Output the (x, y) coordinate of the center of the cell containing the given text.  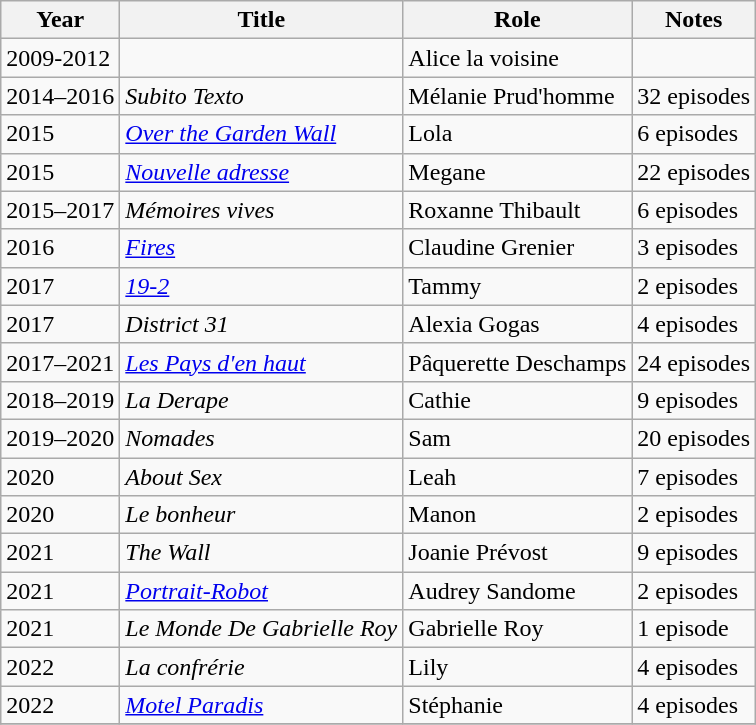
Le bonheur (262, 515)
Title (262, 20)
Lola (518, 134)
Sam (518, 438)
2014–2016 (60, 96)
Year (60, 20)
Claudine Grenier (518, 248)
Leah (518, 477)
1 episode (694, 629)
Megane (518, 172)
19-2 (262, 286)
Roxanne Thibault (518, 210)
Motel Paradis (262, 705)
Fires (262, 248)
Notes (694, 20)
Audrey Sandome (518, 591)
7 episodes (694, 477)
22 episodes (694, 172)
2015–2017 (60, 210)
32 episodes (694, 96)
Le Monde De Gabrielle Roy (262, 629)
Tammy (518, 286)
Mélanie Prud'homme (518, 96)
Joanie Prévost (518, 553)
2009-2012 (60, 58)
The Wall (262, 553)
2017–2021 (60, 362)
Cathie (518, 400)
Les Pays d'en haut (262, 362)
Stéphanie (518, 705)
Over the Garden Wall (262, 134)
Role (518, 20)
District 31 (262, 324)
Gabrielle Roy (518, 629)
Subito Texto (262, 96)
About Sex (262, 477)
Alice la voisine (518, 58)
Manon (518, 515)
Lily (518, 667)
20 episodes (694, 438)
Mémoires vives (262, 210)
La confrérie (262, 667)
2018–2019 (60, 400)
2019–2020 (60, 438)
3 episodes (694, 248)
2016 (60, 248)
24 episodes (694, 362)
La Derape (262, 400)
Nomades (262, 438)
Pâquerette Deschamps (518, 362)
Portrait-Robot (262, 591)
Alexia Gogas (518, 324)
Nouvelle adresse (262, 172)
